Search for the cell housing the specified text and yield its [X, Y] center coordinate. 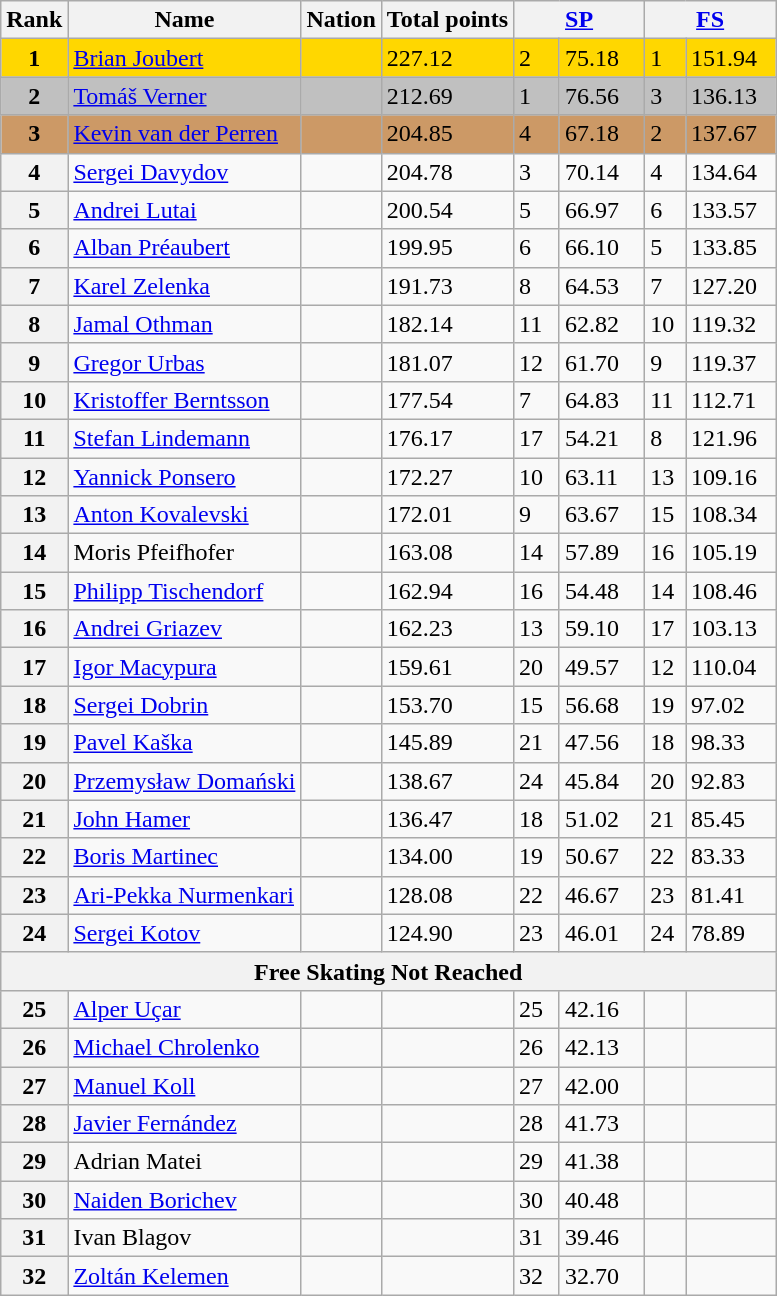
121.96 [731, 438]
Michael Chrolenko [184, 1047]
172.27 [447, 477]
212.69 [447, 96]
Javier Fernández [184, 1124]
172.01 [447, 515]
Ari-Pekka Nurmenkari [184, 895]
177.54 [447, 400]
112.71 [731, 400]
62.82 [602, 324]
Sergei Dobrin [184, 705]
159.61 [447, 667]
63.11 [602, 477]
66.10 [602, 248]
85.45 [731, 819]
136.47 [447, 819]
191.73 [447, 286]
Rank [34, 20]
Sergei Davydov [184, 172]
75.18 [602, 58]
63.67 [602, 515]
109.16 [731, 477]
Pavel Kaška [184, 743]
FS [710, 20]
Boris Martinec [184, 857]
103.13 [731, 629]
134.64 [731, 172]
Ivan Blagov [184, 1238]
181.07 [447, 362]
97.02 [731, 705]
41.73 [602, 1124]
40.48 [602, 1200]
Anton Kovalevski [184, 515]
32.70 [602, 1276]
57.89 [602, 553]
108.46 [731, 591]
John Hamer [184, 819]
50.67 [602, 857]
119.32 [731, 324]
199.95 [447, 248]
163.08 [447, 553]
Kristoffer Berntsson [184, 400]
153.70 [447, 705]
59.10 [602, 629]
98.33 [731, 743]
136.13 [731, 96]
Alban Préaubert [184, 248]
42.13 [602, 1047]
204.85 [447, 134]
137.67 [731, 134]
64.53 [602, 286]
66.97 [602, 210]
SP [580, 20]
128.08 [447, 895]
Yannick Ponsero [184, 477]
64.83 [602, 400]
Philipp Tischendorf [184, 591]
105.19 [731, 553]
110.04 [731, 667]
Total points [447, 20]
124.90 [447, 933]
133.57 [731, 210]
51.02 [602, 819]
83.33 [731, 857]
78.89 [731, 933]
Moris Pfeifhofer [184, 553]
45.84 [602, 781]
61.70 [602, 362]
54.21 [602, 438]
204.78 [447, 172]
Zoltán Kelemen [184, 1276]
176.17 [447, 438]
Stefan Lindemann [184, 438]
Kevin van der Perren [184, 134]
Andrei Griazev [184, 629]
227.12 [447, 58]
Alper Uçar [184, 1009]
67.18 [602, 134]
70.14 [602, 172]
138.67 [447, 781]
41.38 [602, 1162]
151.94 [731, 58]
Brian Joubert [184, 58]
200.54 [447, 210]
Karel Zelenka [184, 286]
Jamal Othman [184, 324]
46.67 [602, 895]
Naiden Borichev [184, 1200]
81.41 [731, 895]
Name [184, 20]
49.57 [602, 667]
Free Skating Not Reached [388, 971]
Manuel Koll [184, 1085]
Gregor Urbas [184, 362]
182.14 [447, 324]
127.20 [731, 286]
42.16 [602, 1009]
39.46 [602, 1238]
Nation [341, 20]
133.85 [731, 248]
134.00 [447, 857]
56.68 [602, 705]
Adrian Matei [184, 1162]
76.56 [602, 96]
54.48 [602, 591]
119.37 [731, 362]
Andrei Lutai [184, 210]
Sergei Kotov [184, 933]
42.00 [602, 1085]
47.56 [602, 743]
108.34 [731, 515]
46.01 [602, 933]
Igor Macypura [184, 667]
Tomáš Verner [184, 96]
145.89 [447, 743]
Przemysław Domański [184, 781]
92.83 [731, 781]
162.23 [447, 629]
162.94 [447, 591]
